Detect which cell encompasses the target text, then output its [X, Y] center coordinate. 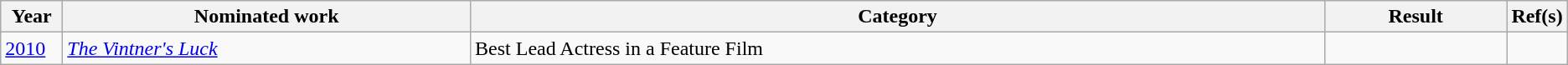
Ref(s) [1537, 17]
Year [32, 17]
Result [1416, 17]
Category [898, 17]
Best Lead Actress in a Feature Film [898, 48]
The Vintner's Luck [266, 48]
Nominated work [266, 17]
2010 [32, 48]
